Extract the (X, Y) coordinate from the center of the cell holding the provided text.  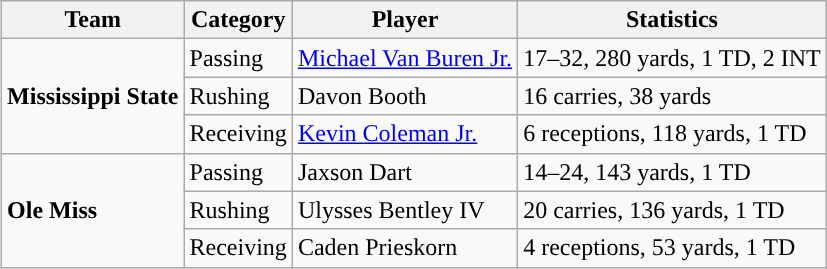
Ole Miss (93, 210)
17–32, 280 yards, 1 TD, 2 INT (672, 58)
Ulysses Bentley IV (404, 210)
Kevin Coleman Jr. (404, 134)
Mississippi State (93, 96)
Player (404, 20)
14–24, 143 yards, 1 TD (672, 172)
Davon Booth (404, 96)
Statistics (672, 20)
Jaxson Dart (404, 172)
Team (93, 20)
20 carries, 136 yards, 1 TD (672, 210)
6 receptions, 118 yards, 1 TD (672, 134)
16 carries, 38 yards (672, 96)
Michael Van Buren Jr. (404, 58)
Caden Prieskorn (404, 248)
4 receptions, 53 yards, 1 TD (672, 248)
Category (238, 20)
